Determine the [x, y] coordinate at the center of the cell enclosing the given text.  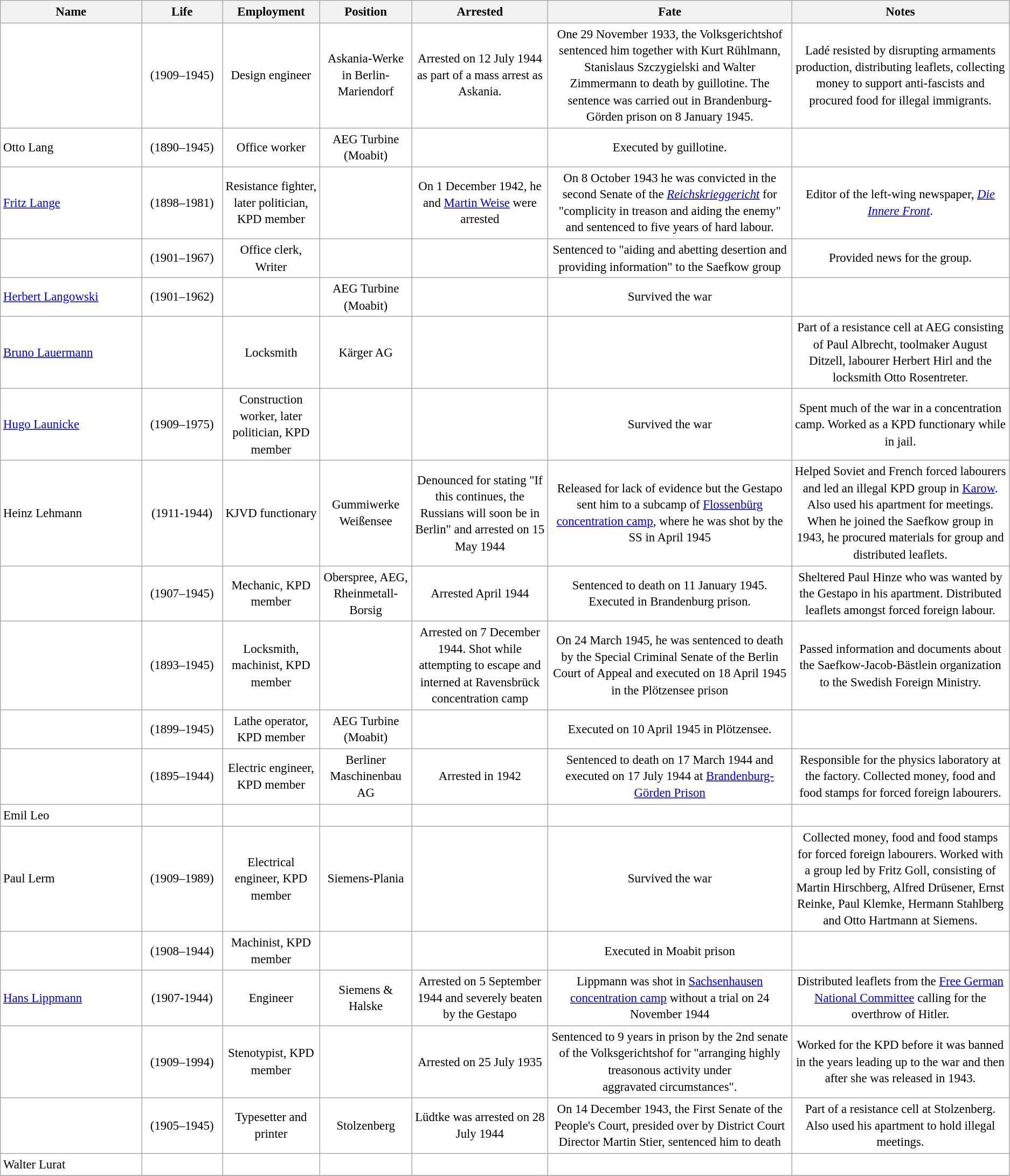
Fate [670, 12]
Spent much of the war in a concentration camp. Worked as a KPD functionary while in jail. [901, 425]
Worked for the KPD before it was banned in the years leading up to the war and then after she was released in 1943. [901, 1062]
Gummiwerke Weißensee [365, 513]
(1899–1945) [182, 729]
Notes [901, 12]
Electric engineer, KPD member [271, 777]
Siemens-Plania [365, 879]
Executed in Moabit prison [670, 951]
(1905–1945) [182, 1126]
On 1 December 1942, he and Martin Weise were arrested [480, 203]
(1890–1945) [182, 148]
Denounced for stating "If this continues, the Russians will soon be in Berlin" and arrested on 15 May 1944 [480, 513]
Part of a resistance cell at Stolzenberg. Also used his apartment to hold illegal meetings. [901, 1126]
Name [71, 12]
Stolzenberg [365, 1126]
Resistance fighter, later politician, KPD member [271, 203]
Position [365, 12]
Responsible for the physics laboratory at the factory. Collected money, food and food stamps for forced foreign labourers. [901, 777]
Office clerk, Writer [271, 258]
(1909–1945) [182, 75]
Walter Lurat [71, 1165]
Lüdtke was arrested on 28 July 1944 [480, 1126]
Design engineer [271, 75]
Fritz Lange [71, 203]
Heinz Lehmann [71, 513]
Arrested April 1944 [480, 594]
Sentenced to death on 17 March 1944 and executed on 17 July 1944 at Brandenburg-Görden Prison [670, 777]
Hans Lippmann [71, 998]
(1909–1989) [182, 879]
Electrical engineer, KPD member [271, 879]
Sentenced to "aiding and abetting desertion and providing information" to the Saefkow group [670, 258]
Lathe operator, KPD member [271, 729]
(1895–1944) [182, 777]
Construction worker, later politician, KPD member [271, 425]
Mechanic, KPD member [271, 594]
Engineer [271, 998]
Provided news for the group. [901, 258]
Part of a resistance cell at AEG consisting of Paul Albrecht, toolmaker August Ditzell, labourer Herbert Hirl and the locksmith Otto Rosentreter. [901, 353]
On 14 December 1943, the First Senate of the People's Court, presided over by District Court Director Martin Stier, sentenced him to death [670, 1126]
Executed by guillotine. [670, 148]
(1909–1994) [182, 1062]
Siemens & Halske [365, 998]
Life [182, 12]
Executed on 10 April 1945 in Plötzensee. [670, 729]
KJVD functionary [271, 513]
Passed information and documents about the Saefkow-Jacob-Bästlein organization to the Swedish Foreign Ministry. [901, 665]
Paul Lerm [71, 879]
Berliner Maschinenbau AG [365, 777]
Released for lack of evidence but the Gestapo sent him to a subcamp of Flossenbürg concentration camp, where he was shot by the SS in April 1945 [670, 513]
Bruno Lauermann [71, 353]
Herbert Langowski [71, 297]
(1907–1945) [182, 594]
Typesetter and printer [271, 1126]
Askania-Werke in Berlin-Mariendorf [365, 75]
Arrested on 25 July 1935 [480, 1062]
Sentenced to 9 years in prison by the 2nd senate of the Volksgerichtshof for "arranging highly treasonous activity underaggravated circumstances". [670, 1062]
Office worker [271, 148]
Arrested on 12 July 1944 as part of a mass arrest as Askania. [480, 75]
Hugo Launicke [71, 425]
(1908–1944) [182, 951]
(1909–1975) [182, 425]
(1901–1967) [182, 258]
Arrested on 5 September 1944 and severely beaten by the Gestapo [480, 998]
Employment [271, 12]
Lippmann was shot in Sachsenhausen concentration camp without a trial on 24 November 1944 [670, 998]
(1907-1944) [182, 998]
Locksmith [271, 353]
Sentenced to death on 11 January 1945. Executed in Brandenburg prison. [670, 594]
Stenotypist, KPD member [271, 1062]
(1911-1944) [182, 513]
Distributed leaflets from the Free German National Committee calling for the overthrow of Hitler. [901, 998]
Arrested in 1942 [480, 777]
Kärger AG [365, 353]
(1898–1981) [182, 203]
Arrested on 7 December 1944. Shot while attempting to escape and interned at Ravensbrück concentration camp [480, 665]
(1901–1962) [182, 297]
Sheltered Paul Hinze who was wanted by the Gestapo in his apartment. Distributed leaflets amongst forced foreign labour. [901, 594]
Oberspree, AEG, Rheinmetall-Borsig [365, 594]
Editor of the left-wing newspaper, Die Innere Front. [901, 203]
Locksmith, machinist, KPD member [271, 665]
(1893–1945) [182, 665]
Otto Lang [71, 148]
Emil Leo [71, 816]
Arrested [480, 12]
Machinist, KPD member [271, 951]
